From the cell containing the given text, extract its center point as [X, Y] coordinate. 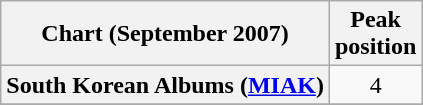
Chart (September 2007) [166, 34]
4 [375, 85]
South Korean Albums (MIAK) [166, 85]
Peakposition [375, 34]
